From the cell containing the given text, extract its center point as [x, y] coordinate. 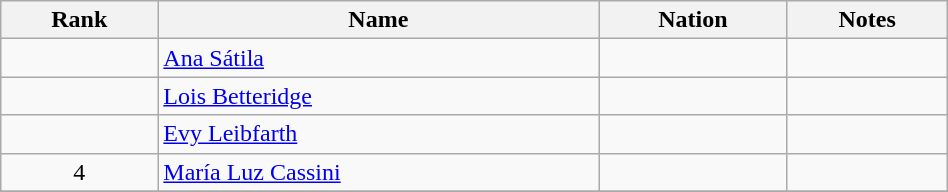
Evy Leibfarth [378, 134]
Rank [80, 20]
Lois Betteridge [378, 96]
Notes [867, 20]
4 [80, 172]
Nation [693, 20]
Ana Sátila [378, 58]
María Luz Cassini [378, 172]
Name [378, 20]
